Scan for the cell matching the given text and deliver its [x, y] coordinate at center. 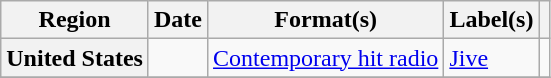
Contemporary hit radio [326, 58]
United States [75, 58]
Date [178, 20]
Region [75, 20]
Label(s) [492, 20]
Jive [492, 58]
Format(s) [326, 20]
